Provide the [X, Y] coordinate of the cell's center where the given text is located.  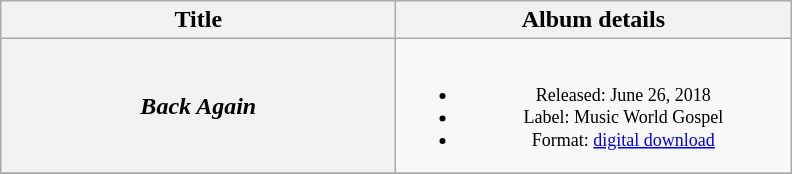
Released: June 26, 2018Label: Music World GospelFormat: digital download [594, 106]
Album details [594, 20]
Title [198, 20]
Back Again [198, 106]
